Pinpoint the cell where the given text exists, returning its (X, Y) midpoint coordinate. 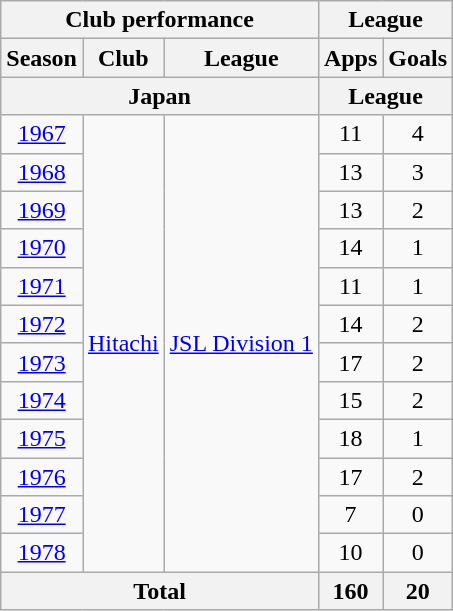
1968 (42, 172)
1977 (42, 515)
15 (350, 400)
Total (160, 591)
Apps (350, 58)
4 (418, 134)
1976 (42, 477)
20 (418, 591)
1978 (42, 553)
1971 (42, 286)
1975 (42, 438)
10 (350, 553)
Hitachi (123, 344)
Japan (160, 96)
160 (350, 591)
Club (123, 58)
Season (42, 58)
3 (418, 172)
1970 (42, 248)
JSL Division 1 (241, 344)
1974 (42, 400)
7 (350, 515)
18 (350, 438)
Club performance (160, 20)
1969 (42, 210)
1967 (42, 134)
1973 (42, 362)
Goals (418, 58)
1972 (42, 324)
